Output the [X, Y] coordinate of the center of the cell containing the given text.  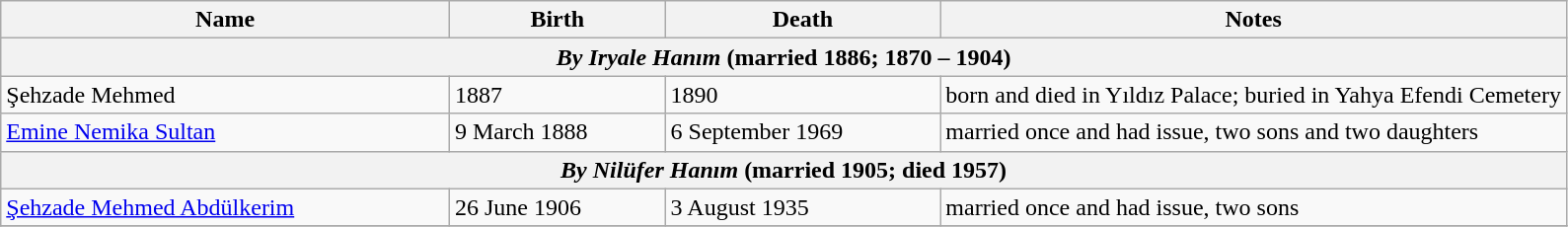
6 September 1969 [803, 132]
born and died in Yıldız Palace; buried in Yahya Efendi Cemetery [1253, 95]
Birth [557, 20]
26 June 1906 [557, 207]
married once and had issue, two sons and two daughters [1253, 132]
Notes [1253, 20]
By Iryale Hanım (married 1886; 1870 – 1904) [784, 57]
Şehzade Mehmed [225, 95]
Death [803, 20]
married once and had issue, two sons [1253, 207]
By Nilüfer Hanım (married 1905; died 1957) [784, 170]
9 March 1888 [557, 132]
3 August 1935 [803, 207]
1887 [557, 95]
Emine Nemika Sultan [225, 132]
Name [225, 20]
Şehzade Mehmed Abdülkerim [225, 207]
1890 [803, 95]
